Output the [x, y] coordinate of the center of the cell containing the given text.  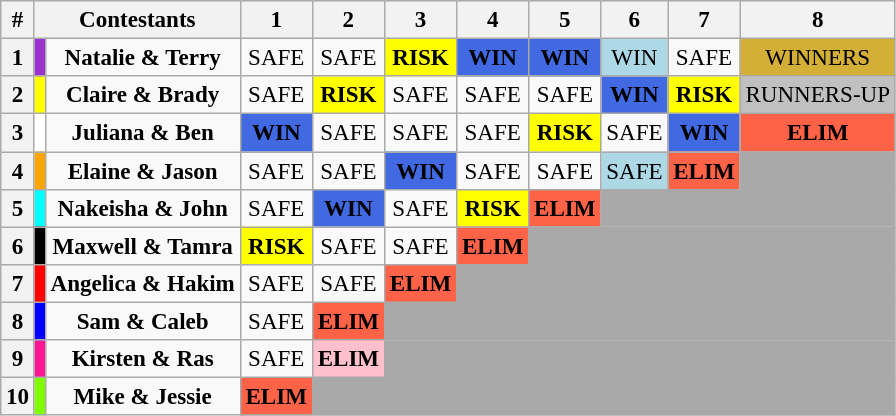
10 [18, 397]
# [18, 20]
Angelica & Hakim [142, 284]
Claire & Brady [142, 95]
WINNERS [818, 58]
RUNNERS-UP [818, 95]
Kirsten & Ras [142, 359]
Natalie & Terry [142, 58]
Maxwell & Tamra [142, 246]
Sam & Caleb [142, 322]
Contestants [137, 20]
Nakeisha & John [142, 209]
Mike & Jessie [142, 397]
Elaine & Jason [142, 171]
9 [18, 359]
Juliana & Ben [142, 133]
